Pinpoint the cell where the given text exists, returning its [x, y] midpoint coordinate. 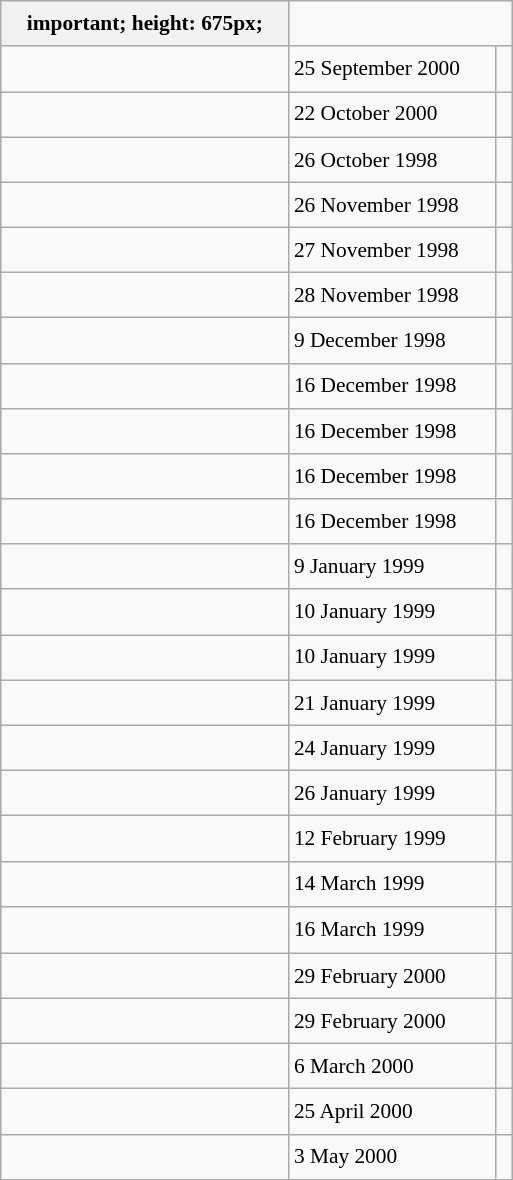
25 April 2000 [392, 1112]
26 November 1998 [392, 204]
24 January 1999 [392, 748]
6 March 2000 [392, 1066]
25 September 2000 [392, 68]
26 October 1998 [392, 160]
12 February 1999 [392, 838]
14 March 1999 [392, 884]
21 January 1999 [392, 702]
16 March 1999 [392, 930]
26 January 1999 [392, 792]
9 December 1998 [392, 340]
important; height: 675px; [145, 24]
28 November 1998 [392, 296]
9 January 1999 [392, 566]
22 October 2000 [392, 114]
27 November 1998 [392, 250]
3 May 2000 [392, 1156]
